Return the [x, y] coordinate for the center point of the cell that contains the specified text.  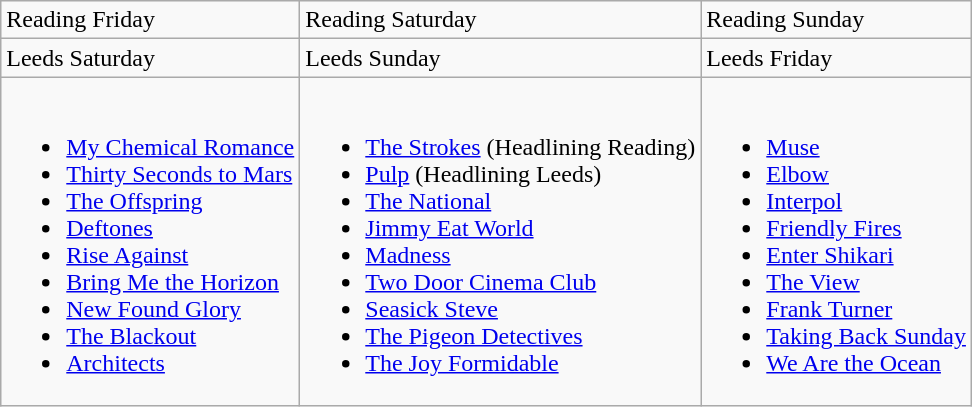
MuseElbowInterpolFriendly FiresEnter ShikariThe ViewFrank TurnerTaking Back SundayWe Are the Ocean [836, 242]
Reading Friday [150, 20]
My Chemical RomanceThirty Seconds to MarsThe OffspringDeftonesRise AgainstBring Me the HorizonNew Found GloryThe BlackoutArchitects [150, 242]
Leeds Friday [836, 58]
Leeds Saturday [150, 58]
Reading Saturday [500, 20]
Leeds Sunday [500, 58]
Reading Sunday [836, 20]
